Determine the (x, y) coordinate at the center of the cell enclosing the given text.  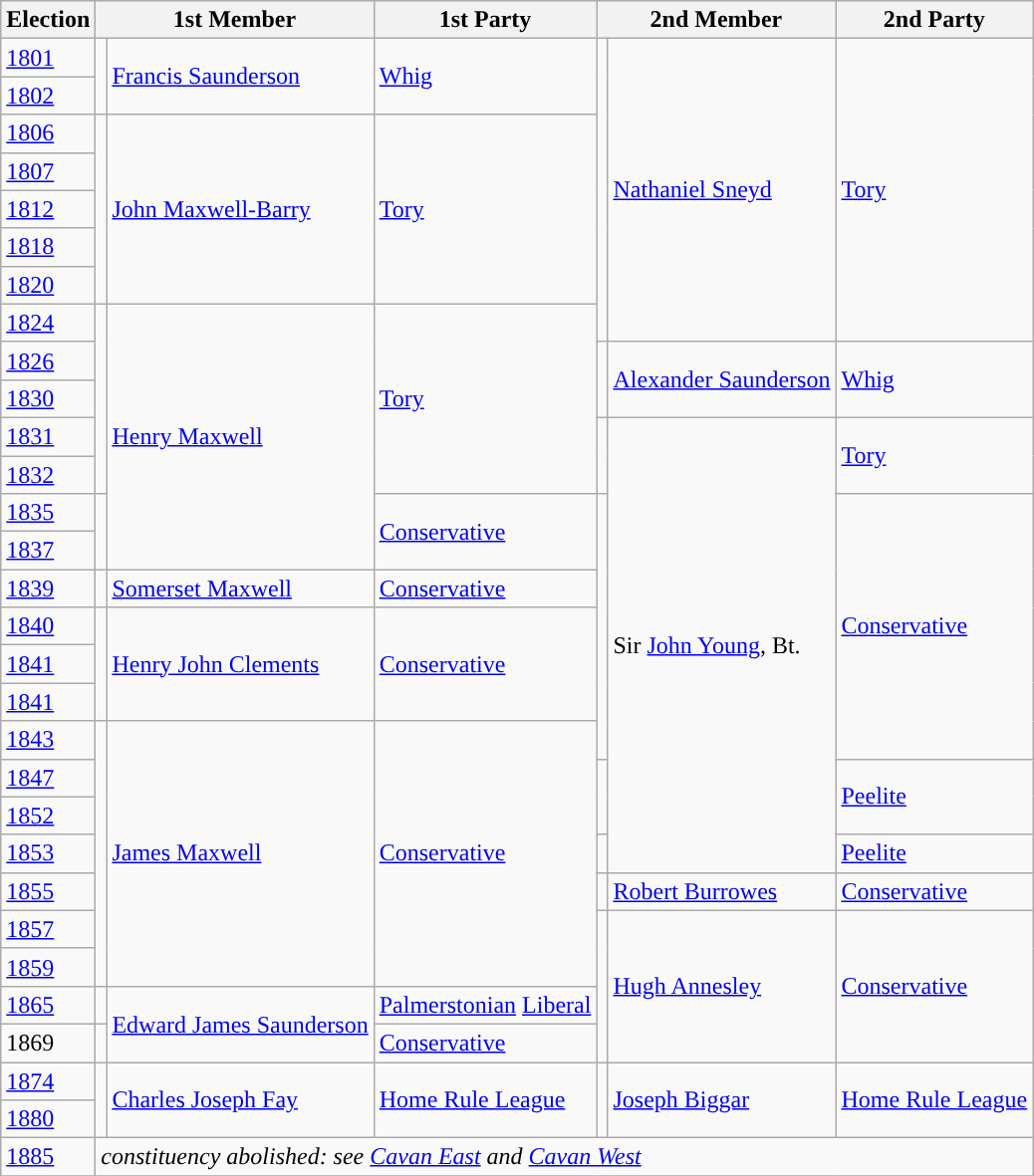
Charles Joseph Fay (240, 1099)
1843 (48, 740)
1837 (48, 551)
1880 (48, 1119)
1874 (48, 1080)
1812 (48, 209)
1840 (48, 626)
Henry John Clements (240, 664)
Nathaniel Sneyd (721, 190)
1832 (48, 475)
1806 (48, 133)
1831 (48, 436)
Palmerstonian Liberal (485, 1005)
2nd Member (716, 20)
1818 (48, 247)
1857 (48, 929)
1820 (48, 285)
1801 (48, 58)
1830 (48, 398)
1852 (48, 816)
1807 (48, 171)
1885 (48, 1157)
Sir John Young, Bt. (721, 645)
1853 (48, 853)
Alexander Saunderson (721, 379)
Robert Burrowes (721, 891)
1839 (48, 588)
Edward James Saunderson (240, 1024)
1847 (48, 778)
Hugh Annesley (721, 986)
Election (48, 20)
1859 (48, 967)
1st Party (485, 20)
1826 (48, 360)
John Maxwell-Barry (240, 209)
Francis Saunderson (240, 77)
1st Member (235, 20)
1855 (48, 891)
1824 (48, 323)
Henry Maxwell (240, 436)
1869 (48, 1043)
1865 (48, 1005)
Joseph Biggar (721, 1099)
James Maxwell (240, 853)
Somerset Maxwell (240, 588)
constituency abolished: see Cavan East and Cavan West (564, 1157)
1835 (48, 513)
2nd Party (934, 20)
1802 (48, 96)
